From the cell containing the given text, extract its center point as [x, y] coordinate. 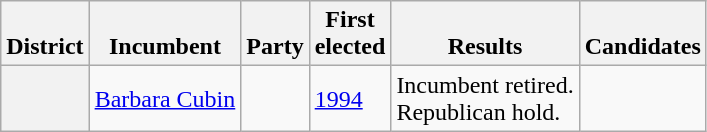
Incumbent retired.Republican hold. [485, 98]
1994 [350, 98]
District [45, 34]
Candidates [642, 34]
Barbara Cubin [165, 98]
Incumbent [165, 34]
Party [275, 34]
Firstelected [350, 34]
Results [485, 34]
